Search for the cell housing the specified text and yield its [X, Y] center coordinate. 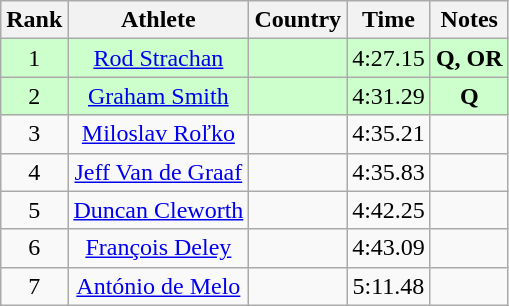
Q, OR [469, 58]
4:31.29 [389, 96]
4 [34, 172]
7 [34, 286]
Miloslav Roľko [158, 134]
Jeff Van de Graaf [158, 172]
5 [34, 210]
Time [389, 20]
Graham Smith [158, 96]
Notes [469, 20]
5:11.48 [389, 286]
4:42.25 [389, 210]
4:27.15 [389, 58]
Athlete [158, 20]
3 [34, 134]
4:35.21 [389, 134]
Rank [34, 20]
2 [34, 96]
Duncan Cleworth [158, 210]
6 [34, 248]
António de Melo [158, 286]
4:43.09 [389, 248]
Country [298, 20]
1 [34, 58]
Q [469, 96]
4:35.83 [389, 172]
Rod Strachan [158, 58]
François Deley [158, 248]
